Return the (x, y) coordinate for the center point of the cell that contains the specified text.  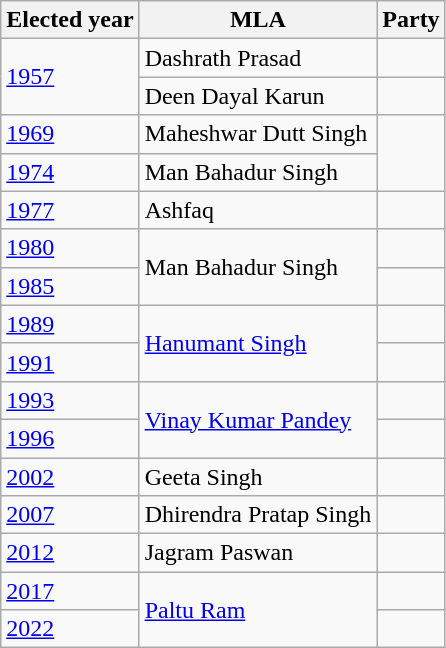
Maheshwar Dutt Singh (258, 134)
Deen Dayal Karun (258, 96)
1991 (70, 362)
Dashrath Prasad (258, 58)
1957 (70, 77)
1977 (70, 210)
1989 (70, 324)
Vinay Kumar Pandey (258, 419)
2022 (70, 629)
MLA (258, 20)
Geeta Singh (258, 477)
Ashfaq (258, 210)
Party (411, 20)
1969 (70, 134)
1996 (70, 438)
2002 (70, 477)
2007 (70, 515)
1980 (70, 248)
Dhirendra Pratap Singh (258, 515)
Elected year (70, 20)
1985 (70, 286)
2017 (70, 591)
Hanumant Singh (258, 343)
1974 (70, 172)
Paltu Ram (258, 610)
1993 (70, 400)
2012 (70, 553)
Jagram Paswan (258, 553)
